Determine the (X, Y) coordinate at the center of the cell enclosing the given text.  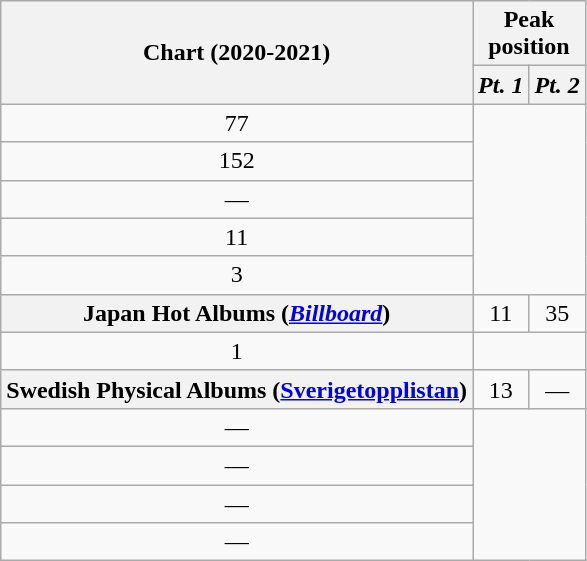
Pt. 2 (557, 85)
3 (237, 275)
Japan Hot Albums (Billboard) (237, 313)
13 (501, 389)
1 (237, 351)
Chart (2020-2021) (237, 52)
77 (237, 123)
Pt. 1 (501, 85)
152 (237, 161)
Swedish Physical Albums (Sverigetopplistan) (237, 389)
35 (557, 313)
Peakposition (530, 34)
